Search for the cell housing the specified text and yield its (x, y) center coordinate. 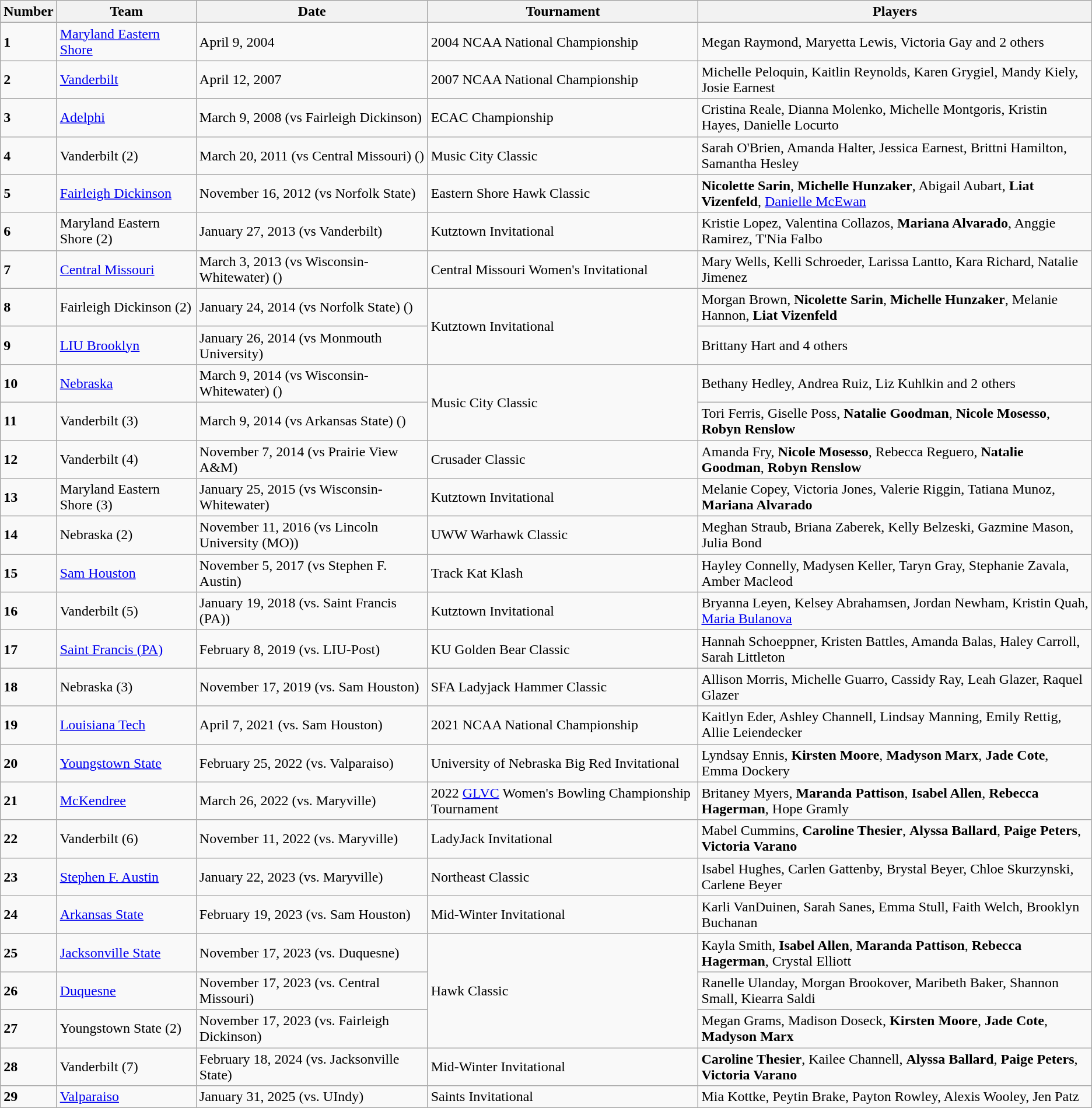
Vanderbilt (2) (126, 155)
4 (29, 155)
26 (29, 991)
Saint Francis (PA) (126, 649)
November 11, 2022 (vs. Maryville) (311, 839)
November 17, 2023 (vs. Central Missouri) (311, 991)
March 9, 2014 (vs Arkansas State) () (311, 421)
November 17, 2019 (vs. Sam Houston) (311, 687)
6 (29, 231)
Vanderbilt (126, 79)
Meghan Straub, Briana Zaberek, Kelly Belzeski, Gazmine Mason, Julia Bond (895, 536)
March 3, 2013 (vs Wisconsin-Whitewater) () (311, 270)
Players (895, 12)
Mabel Cummins, Caroline Thesier, Alyssa Ballard, Paige Peters, Victoria Varano (895, 839)
March 20, 2011 (vs Central Missouri) () (311, 155)
10 (29, 383)
Tori Ferris, Giselle Poss, Natalie Goodman, Nicole Mosesso, Robyn Renslow (895, 421)
Saints Invitational (563, 1097)
29 (29, 1097)
Vanderbilt (3) (126, 421)
27 (29, 1028)
Karli VanDuinen, Sarah Sanes, Emma Stull, Faith Welch, Brooklyn Buchanan (895, 915)
Youngstown State (2) (126, 1028)
Northeast Classic (563, 876)
November 7, 2014 (vs Prairie View A&M) (311, 459)
5 (29, 194)
Hawk Classic (563, 991)
Kristie Lopez, Valentina Collazos, Mariana Alvarado, Anggie Ramirez, T'Nia Falbo (895, 231)
1 (29, 42)
January 19, 2018 (vs. Saint Francis (PA)) (311, 611)
February 8, 2019 (vs. LIU-Post) (311, 649)
Mia Kottke, Peytin Brake, Payton Rowley, Alexis Wooley, Jen Patz (895, 1097)
Tournament (563, 12)
Valparaiso (126, 1097)
January 26, 2014 (vs Monmouth University) (311, 345)
Fairleigh Dickinson (126, 194)
Allison Morris, Michelle Guarro, Cassidy Ray, Leah Glazer, Raquel Glazer (895, 687)
Mary Wells, Kelli Schroeder, Larissa Lantto, Kara Richard, Natalie Jimenez (895, 270)
March 9, 2014 (vs Wisconsin-Whitewater) () (311, 383)
Hayley Connelly, Madysen Keller, Taryn Gray, Stephanie Zavala, Amber Macleod (895, 573)
24 (29, 915)
McKendree (126, 801)
22 (29, 839)
23 (29, 876)
Ranelle Ulanday, Morgan Brookover, Maribeth Baker, Shannon Small, Kiearra Saldi (895, 991)
Youngstown State (126, 763)
February 25, 2022 (vs. Valparaiso) (311, 763)
Duquesne (126, 991)
Sarah O'Brien, Amanda Halter, Jessica Earnest, Brittni Hamilton, Samantha Hesley (895, 155)
8 (29, 307)
UWW Warhawk Classic (563, 536)
April 7, 2021 (vs. Sam Houston) (311, 725)
February 18, 2024 (vs. Jacksonville State) (311, 1067)
SFA Ladyjack Hammer Classic (563, 687)
19 (29, 725)
2022 GLVC Women's Bowling Championship Tournament (563, 801)
Bethany Hedley, Andrea Ruiz, Liz Kuhlkin and 2 others (895, 383)
November 16, 2012 (vs Norfolk State) (311, 194)
21 (29, 801)
November 17, 2023 (vs. Duquesne) (311, 952)
17 (29, 649)
15 (29, 573)
Arkansas State (126, 915)
Louisiana Tech (126, 725)
November 17, 2023 (vs. Fairleigh Dickinson) (311, 1028)
Stephen F. Austin (126, 876)
KU Golden Bear Classic (563, 649)
Maryland Eastern Shore (3) (126, 497)
April 12, 2007 (311, 79)
13 (29, 497)
March 26, 2022 (vs. Maryville) (311, 801)
March 9, 2008 (vs Fairleigh Dickinson) (311, 118)
25 (29, 952)
Sam Houston (126, 573)
2021 NCAA National Championship (563, 725)
28 (29, 1067)
Maryland Eastern Shore (126, 42)
Megan Grams, Madison Doseck, Kirsten Moore, Jade Cote, Madyson Marx (895, 1028)
Maryland Eastern Shore (2) (126, 231)
Bryanna Leyen, Kelsey Abrahamsen, Jordan Newham, Kristin Quah, Maria Bulanova (895, 611)
Date (311, 12)
7 (29, 270)
Nebraska (2) (126, 536)
January 27, 2013 (vs Vanderbilt) (311, 231)
Britaney Myers, Maranda Pattison, Isabel Allen, Rebecca Hagerman, Hope Gramly (895, 801)
12 (29, 459)
Cristina Reale, Dianna Molenko, Michelle Montgoris, Kristin Hayes, Danielle Locurto (895, 118)
2004 NCAA National Championship (563, 42)
Fairleigh Dickinson (2) (126, 307)
2 (29, 79)
Melanie Copey, Victoria Jones, Valerie Riggin, Tatiana Munoz, Mariana Alvarado (895, 497)
Adelphi (126, 118)
Lyndsay Ennis, Kirsten Moore, Madyson Marx, Jade Cote, Emma Dockery (895, 763)
University of Nebraska Big Red Invitational (563, 763)
Brittany Hart and 4 others (895, 345)
Jacksonville State (126, 952)
Central Missouri Women's Invitational (563, 270)
14 (29, 536)
Vanderbilt (7) (126, 1067)
Isabel Hughes, Carlen Gattenby, Brystal Beyer, Chloe Skurzynski, Carlene Beyer (895, 876)
Central Missouri (126, 270)
Amanda Fry, Nicole Mosesso, Rebecca Reguero, Natalie Goodman, Robyn Renslow (895, 459)
Nebraska (126, 383)
Vanderbilt (5) (126, 611)
9 (29, 345)
Team (126, 12)
Vanderbilt (4) (126, 459)
Michelle Peloquin, Kaitlin Reynolds, Karen Grygiel, Mandy Kiely, Josie Earnest (895, 79)
Number (29, 12)
2007 NCAA National Championship (563, 79)
January 22, 2023 (vs. Maryville) (311, 876)
Megan Raymond, Maryetta Lewis, Victoria Gay and 2 others (895, 42)
LadyJack Invitational (563, 839)
Nicolette Sarin, Michelle Hunzaker, Abigail Aubart, Liat Vizenfeld, Danielle McEwan (895, 194)
Caroline Thesier, Kailee Channell, Alyssa Ballard, Paige Peters, Victoria Varano (895, 1067)
November 11, 2016 (vs Lincoln University (MO)) (311, 536)
Morgan Brown, Nicolette Sarin, Michelle Hunzaker, Melanie Hannon, Liat Vizenfeld (895, 307)
November 5, 2017 (vs Stephen F. Austin) (311, 573)
February 19, 2023 (vs. Sam Houston) (311, 915)
ECAC Championship (563, 118)
Crusader Classic (563, 459)
11 (29, 421)
January 25, 2015 (vs Wisconsin-Whitewater) (311, 497)
Nebraska (3) (126, 687)
20 (29, 763)
3 (29, 118)
Hannah Schoeppner, Kristen Battles, Amanda Balas, Haley Carroll, Sarah Littleton (895, 649)
Vanderbilt (6) (126, 839)
Track Kat Klash (563, 573)
16 (29, 611)
Eastern Shore Hawk Classic (563, 194)
Kayla Smith, Isabel Allen, Maranda Pattison, Rebecca Hagerman, Crystal Elliott (895, 952)
January 31, 2025 (vs. UIndy) (311, 1097)
18 (29, 687)
LIU Brooklyn (126, 345)
January 24, 2014 (vs Norfolk State) () (311, 307)
Kaitlyn Eder, Ashley Channell, Lindsay Manning, Emily Rettig, Allie Leiendecker (895, 725)
April 9, 2004 (311, 42)
